Provide the [X, Y] coordinate of the cell's center where the given text is located.  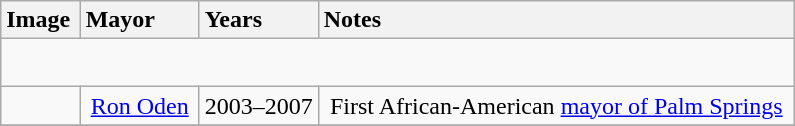
Years [258, 20]
2003–2007 [258, 106]
First African-American mayor of Palm Springs [556, 106]
Image [40, 20]
Notes [556, 20]
Ron Oden [140, 106]
Mayor [140, 20]
